Search for the cell housing the specified text and yield its [X, Y] center coordinate. 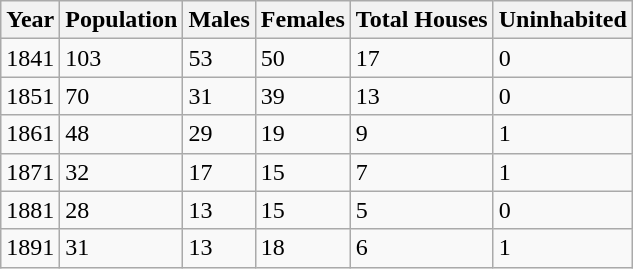
9 [422, 134]
50 [302, 58]
1841 [30, 58]
29 [219, 134]
1871 [30, 172]
32 [122, 172]
1851 [30, 96]
70 [122, 96]
19 [302, 134]
103 [122, 58]
39 [302, 96]
Females [302, 20]
5 [422, 210]
1881 [30, 210]
6 [422, 248]
53 [219, 58]
Uninhabited [562, 20]
48 [122, 134]
Year [30, 20]
1861 [30, 134]
Population [122, 20]
1891 [30, 248]
Males [219, 20]
Total Houses [422, 20]
18 [302, 248]
28 [122, 210]
7 [422, 172]
